Detect which cell encompasses the target text, then output its [x, y] center coordinate. 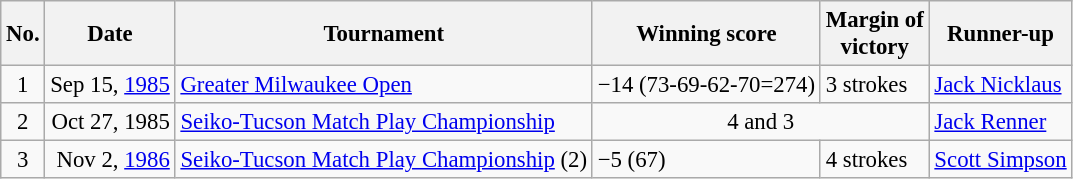
Jack Renner [1000, 122]
4 strokes [874, 160]
Winning score [706, 34]
Margin ofvictory [874, 34]
Tournament [384, 34]
Seiko-Tucson Match Play Championship (2) [384, 160]
Nov 2, 1986 [110, 160]
Oct 27, 1985 [110, 122]
No. [23, 34]
2 [23, 122]
4 and 3 [760, 122]
−14 (73-69-62-70=274) [706, 85]
1 [23, 85]
Runner-up [1000, 34]
Sep 15, 1985 [110, 85]
Jack Nicklaus [1000, 85]
Date [110, 34]
Greater Milwaukee Open [384, 85]
−5 (67) [706, 160]
3 strokes [874, 85]
Scott Simpson [1000, 160]
Seiko-Tucson Match Play Championship [384, 122]
3 [23, 160]
